Locate the cell with the specified text and output its (x, y) center coordinate. 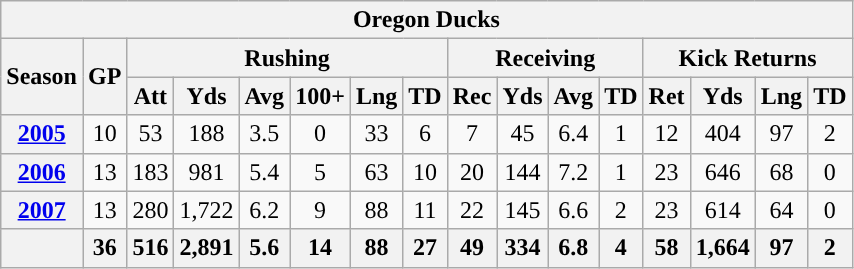
6.2 (264, 210)
5 (320, 172)
614 (722, 210)
Season (42, 77)
4 (621, 248)
3.5 (264, 134)
20 (472, 172)
7.2 (574, 172)
404 (722, 134)
646 (722, 172)
Kick Returns (748, 58)
14 (320, 248)
183 (150, 172)
1,664 (722, 248)
Rushing (287, 58)
280 (150, 210)
33 (376, 134)
36 (104, 248)
Att (150, 96)
63 (376, 172)
12 (666, 134)
49 (472, 248)
Oregon Ducks (426, 20)
2006 (42, 172)
516 (150, 248)
Ret (666, 96)
45 (522, 134)
188 (206, 134)
6.4 (574, 134)
2007 (42, 210)
6.6 (574, 210)
145 (522, 210)
334 (522, 248)
100+ (320, 96)
68 (781, 172)
5.4 (264, 172)
6.8 (574, 248)
27 (425, 248)
144 (522, 172)
64 (781, 210)
22 (472, 210)
2005 (42, 134)
Receiving (545, 58)
58 (666, 248)
Rec (472, 96)
6 (425, 134)
7 (472, 134)
9 (320, 210)
11 (425, 210)
53 (150, 134)
1,722 (206, 210)
981 (206, 172)
GP (104, 77)
5.6 (264, 248)
2,891 (206, 248)
